Extract the [X, Y] coordinate from the center of the cell holding the provided text.  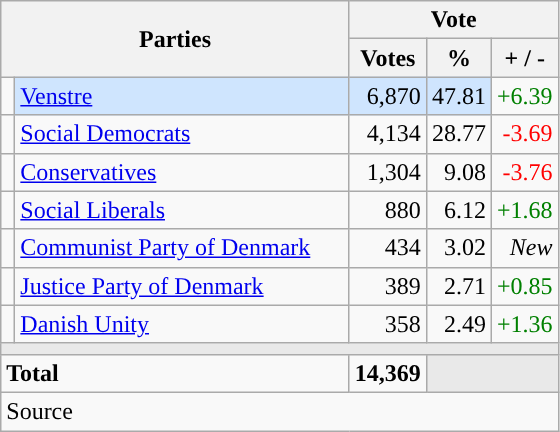
47.81 [458, 96]
2.71 [458, 286]
Vote [454, 20]
3.02 [458, 248]
434 [388, 248]
+0.85 [524, 286]
2.49 [458, 324]
+6.39 [524, 96]
+1.68 [524, 210]
14,369 [388, 373]
6,870 [388, 96]
Parties [176, 39]
Votes [388, 58]
389 [388, 286]
New [524, 248]
9.08 [458, 172]
Total [176, 373]
358 [388, 324]
28.77 [458, 134]
Danish Unity [182, 324]
Venstre [182, 96]
Conservatives [182, 172]
-3.69 [524, 134]
1,304 [388, 172]
+ / - [524, 58]
Source [280, 411]
+1.36 [524, 324]
Communist Party of Denmark [182, 248]
880 [388, 210]
Social Democrats [182, 134]
% [458, 58]
-3.76 [524, 172]
Social Liberals [182, 210]
4,134 [388, 134]
Justice Party of Denmark [182, 286]
6.12 [458, 210]
